Pinpoint the cell where the given text exists, returning its (x, y) midpoint coordinate. 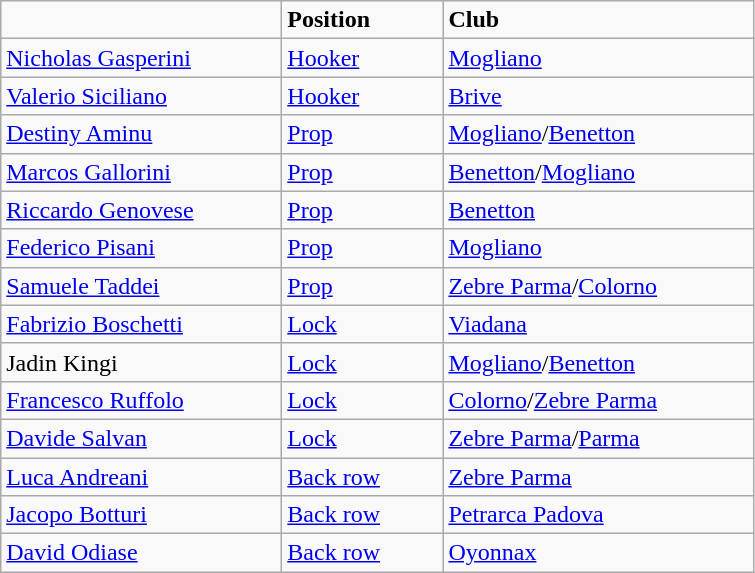
Petrarca Padova (598, 515)
Francesco Ruffolo (142, 400)
Brive (598, 96)
Position (362, 20)
Club (598, 20)
Destiny Aminu (142, 134)
Luca Andreani (142, 477)
Fabrizio Boschetti (142, 324)
David Odiase (142, 553)
Federico Pisani (142, 248)
Benetton/Mogliano (598, 172)
Jacopo Botturi (142, 515)
Jadin Kingi (142, 362)
Zebre Parma/Parma (598, 438)
Oyonnax (598, 553)
Samuele Taddei (142, 286)
Nicholas Gasperini (142, 58)
Riccardo Genovese (142, 210)
Marcos Gallorini (142, 172)
Benetton (598, 210)
Valerio Siciliano (142, 96)
Colorno/Zebre Parma (598, 400)
Zebre Parma/Colorno (598, 286)
Davide Salvan (142, 438)
Viadana (598, 324)
Zebre Parma (598, 477)
